Find where the given text appears and provide that cell's center as (x, y) coordinate. 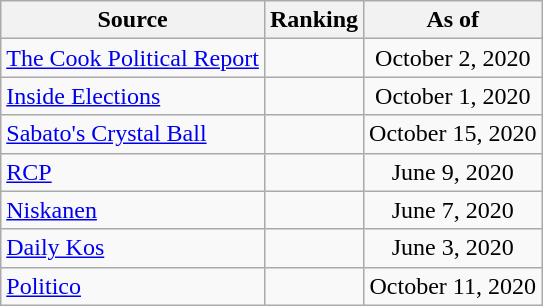
June 3, 2020 (453, 248)
October 2, 2020 (453, 58)
The Cook Political Report (133, 58)
October 1, 2020 (453, 96)
October 15, 2020 (453, 134)
Daily Kos (133, 248)
October 11, 2020 (453, 286)
Inside Elections (133, 96)
June 9, 2020 (453, 172)
June 7, 2020 (453, 210)
As of (453, 20)
Ranking (314, 20)
Politico (133, 286)
Sabato's Crystal Ball (133, 134)
Source (133, 20)
RCP (133, 172)
Niskanen (133, 210)
